Identify which cell holds the provided text, then report its (x, y) central coordinate. 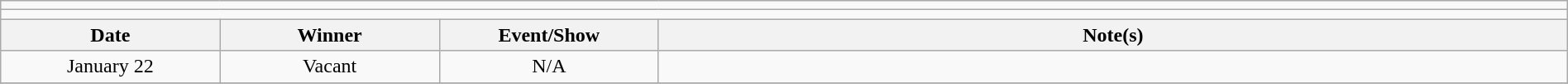
Note(s) (1113, 35)
January 22 (111, 67)
N/A (549, 67)
Winner (329, 35)
Event/Show (549, 35)
Date (111, 35)
Vacant (329, 67)
